Provide the (X, Y) coordinate of the cell's center where the given text is located.  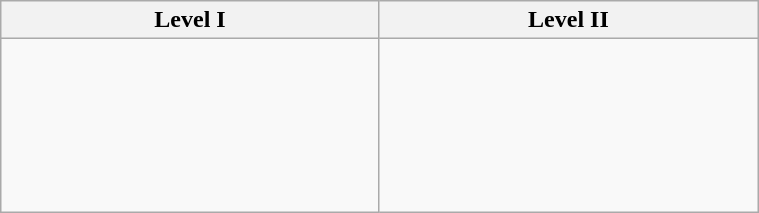
Level II (568, 20)
Level I (190, 20)
